Identify which cell holds the provided text, then report its (x, y) central coordinate. 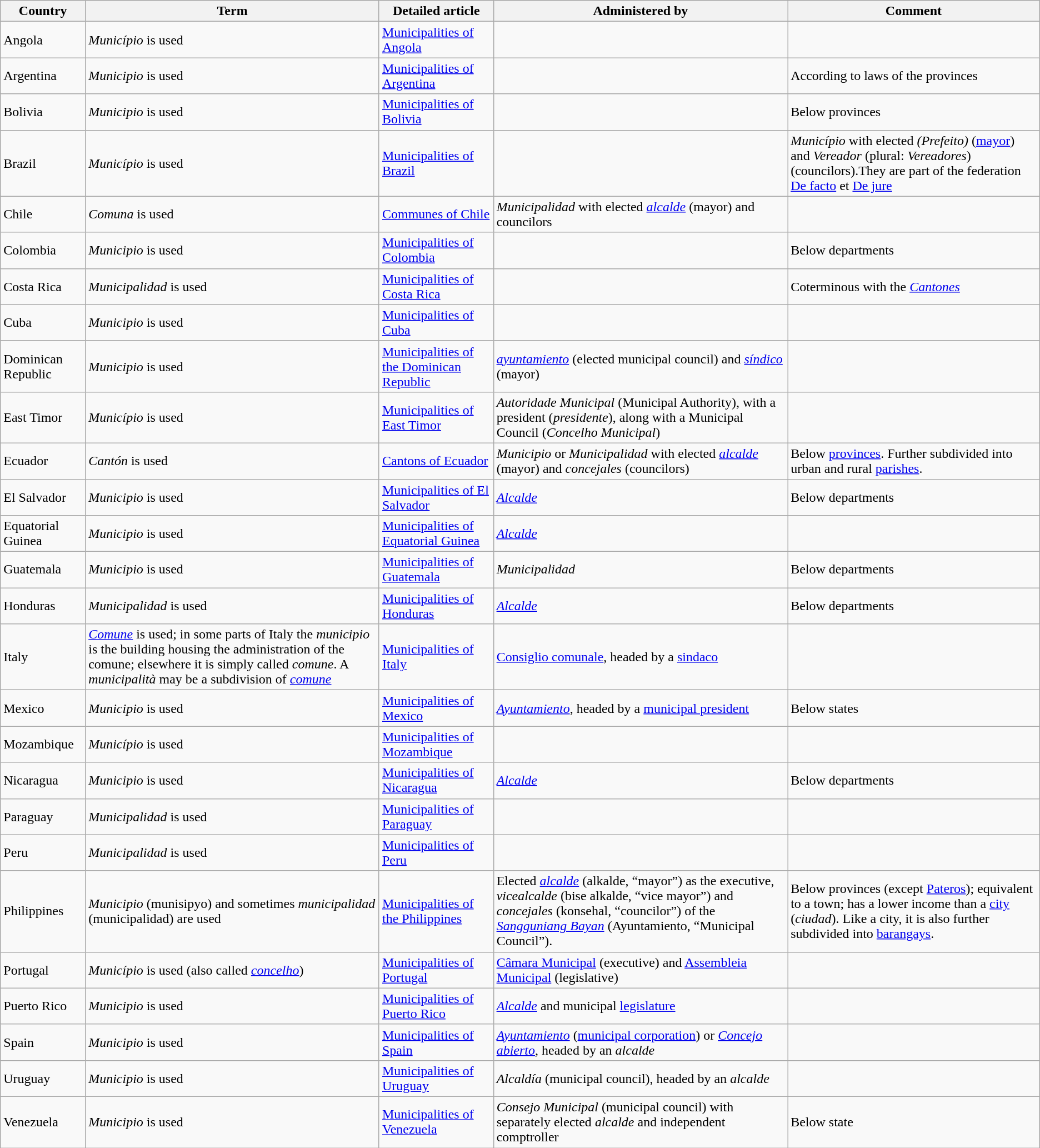
Colombia (43, 250)
Municipalities of Angola (436, 40)
Municipio (munisipyo) and sometimes municipalidad (municipalidad) are used (232, 911)
El Salvador (43, 497)
Ecuador (43, 461)
Consiglio comunale, headed by a sindaco (641, 657)
Portugal (43, 970)
Municipalities of Mexico (436, 708)
East Timor (43, 417)
Italy (43, 657)
Municipalidad (641, 570)
Guatemala (43, 570)
Município with elected (Prefeito) (mayor) and Vereador (plural: Vereadores) (councilors).They are part of the federation De facto et De jure (914, 163)
Cantón is used (232, 461)
Municipalities of Costa Rica (436, 287)
Alcaldía (municipal council), headed by an alcalde (641, 1078)
Municipalities of Paraguay (436, 817)
Costa Rica (43, 287)
Comment (914, 11)
ayuntamiento (elected municipal council) and síndico (mayor) (641, 366)
Municipalities of Bolivia (436, 112)
Angola (43, 40)
Below states (914, 708)
Municipalities of Venezuela (436, 1122)
Municipalities of Equatorial Guinea (436, 533)
Below state (914, 1122)
Municipalities of Colombia (436, 250)
Below provinces (914, 112)
Municipalities of Portugal (436, 970)
Comuna is used (232, 214)
Communes of Chile (436, 214)
Detailed article (436, 11)
Consejo Municipal (municipal council) with separately elected alcalde and independent comptroller (641, 1122)
Equatorial Guinea (43, 533)
Município is used (also called concelho) (232, 970)
Term (232, 11)
Coterminous with the Cantones (914, 287)
Peru (43, 852)
Municipalities of Honduras (436, 606)
Municipalities of Mozambique (436, 745)
Autoridade Municipal (Municipal Authority), with a president (presidente), along with a Municipal Council (Concelho Municipal) (641, 417)
Philippines (43, 911)
Mozambique (43, 745)
Municipalities of Spain (436, 1042)
Paraguay (43, 817)
Municipalities of Peru (436, 852)
Brazil (43, 163)
Venezuela (43, 1122)
Câmara Municipal (executive) and Assembleia Municipal (legislative) (641, 970)
Uruguay (43, 1078)
According to laws of the provinces (914, 76)
Below provinces. Further subdivided into urban and rural parishes. (914, 461)
Municipalities of Cuba (436, 322)
Municipalities of Argentina (436, 76)
Administered by (641, 11)
Spain (43, 1042)
Municipio or Municipalidad with elected alcalde (mayor) and concejales (councilors) (641, 461)
Argentina (43, 76)
Mexico (43, 708)
Puerto Rico (43, 1006)
Municipalities of Nicaragua (436, 780)
Municipalities of Italy (436, 657)
Municipalities of the Philippines (436, 911)
Honduras (43, 606)
Municipalities of the Dominican Republic (436, 366)
Nicaragua (43, 780)
Dominican Republic (43, 366)
Municipalities of Uruguay (436, 1078)
Chile (43, 214)
Municipalities of El Salvador (436, 497)
Municipalidad with elected alcalde (mayor) and councilors (641, 214)
Ayuntamiento, headed by a municipal president (641, 708)
Municipalities of East Timor (436, 417)
Municipalities of Brazil (436, 163)
Ayuntamiento (municipal corporation) or Concejo abierto, headed by an alcalde (641, 1042)
Cantons of Ecuador (436, 461)
Municipalities of Puerto Rico (436, 1006)
Country (43, 11)
Cuba (43, 322)
Municipalities of Guatemala (436, 570)
Alcalde and municipal legislature (641, 1006)
Bolivia (43, 112)
